Determine the [X, Y] coordinate at the center of the cell enclosing the given text.  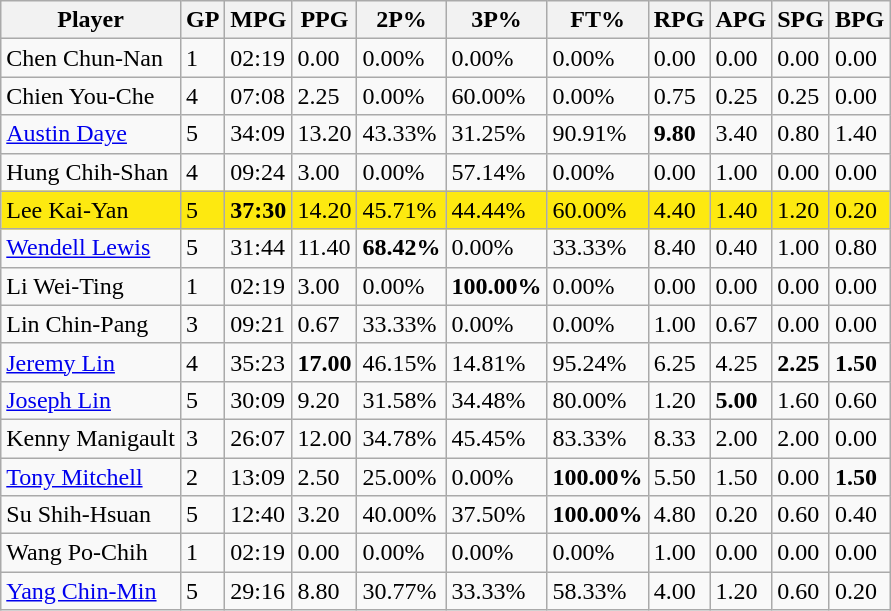
07:08 [258, 96]
12.00 [324, 438]
17.00 [324, 362]
11.40 [324, 248]
Austin Daye [91, 134]
30:09 [258, 400]
GP [202, 20]
6.25 [679, 362]
35:23 [258, 362]
34:09 [258, 134]
8.40 [679, 248]
Tony Mitchell [91, 477]
09:21 [258, 324]
37.50% [496, 515]
Su Shih-Hsuan [91, 515]
46.15% [402, 362]
14.81% [496, 362]
PPG [324, 20]
Kenny Manigault [91, 438]
31.25% [496, 134]
BPG [859, 20]
9.80 [679, 134]
57.14% [496, 172]
44.44% [496, 210]
8.33 [679, 438]
3.40 [741, 134]
MPG [258, 20]
5.50 [679, 477]
95.24% [598, 362]
5.00 [741, 400]
Hung Chih-Shan [91, 172]
Player [91, 20]
34.48% [496, 400]
83.33% [598, 438]
45.45% [496, 438]
FT% [598, 20]
31.58% [402, 400]
68.42% [402, 248]
2.50 [324, 477]
09:24 [258, 172]
SPG [801, 20]
26:07 [258, 438]
Jeremy Lin [91, 362]
Lee Kai-Yan [91, 210]
Lin Chin-Pang [91, 324]
Chen Chun-Nan [91, 58]
12:40 [258, 515]
45.71% [402, 210]
Yang Chin-Min [91, 591]
40.00% [402, 515]
4.25 [741, 362]
80.00% [598, 400]
3.20 [324, 515]
Joseph Lin [91, 400]
30.77% [402, 591]
RPG [679, 20]
Chien You-Che [91, 96]
Wang Po-Chih [91, 553]
9.20 [324, 400]
8.80 [324, 591]
31:44 [258, 248]
43.33% [402, 134]
58.33% [598, 591]
Wendell Lewis [91, 248]
0.75 [679, 96]
4.00 [679, 591]
90.91% [598, 134]
29:16 [258, 591]
4.80 [679, 515]
Li Wei-Ting [91, 286]
1.60 [801, 400]
13:09 [258, 477]
2 [202, 477]
25.00% [402, 477]
14.20 [324, 210]
APG [741, 20]
13.20 [324, 134]
3P% [496, 20]
4.40 [679, 210]
2P% [402, 20]
37:30 [258, 210]
34.78% [402, 438]
